Search for the cell housing the specified text and yield its (x, y) center coordinate. 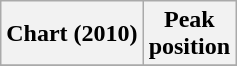
Chart (2010) (72, 34)
Peak position (189, 34)
